Find where the given text appears and provide that cell's center as [x, y] coordinate. 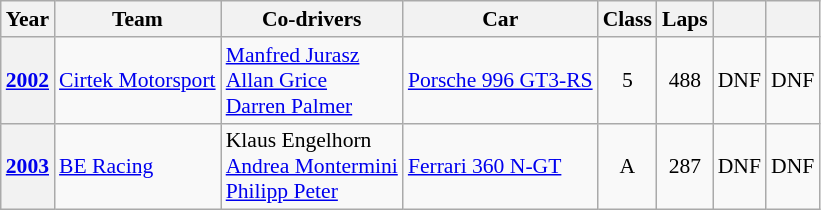
Team [138, 19]
5 [628, 80]
A [628, 166]
2002 [28, 80]
Manfred Jurasz Allan Grice Darren Palmer [312, 80]
Cirtek Motorsport [138, 80]
488 [685, 80]
287 [685, 166]
Laps [685, 19]
Co-drivers [312, 19]
Year [28, 19]
Car [500, 19]
BE Racing [138, 166]
2003 [28, 166]
Class [628, 19]
Ferrari 360 N-GT [500, 166]
Porsche 996 GT3-RS [500, 80]
Klaus Engelhorn Andrea Montermini Philipp Peter [312, 166]
